Determine the (x, y) coordinate at the center of the cell enclosing the given text.  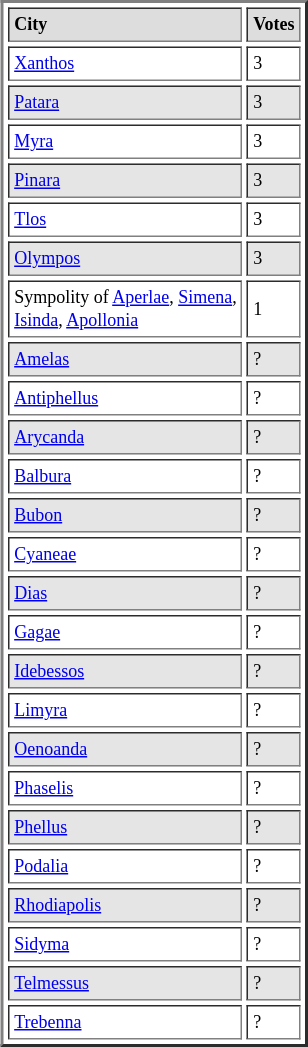
City (125, 25)
Bubon (125, 515)
Balbura (125, 476)
Telmessus (125, 983)
Antiphellus (125, 398)
Arycanda (125, 437)
Dias (125, 593)
Olympos (125, 259)
Tlos (125, 219)
Amelas (125, 359)
Oenoanda (125, 749)
Limyra (125, 710)
Rhodiapolis (125, 905)
Votes (274, 25)
Xanthos (125, 63)
Podalia (125, 866)
Sidyma (125, 944)
Phellus (125, 827)
Patara (125, 103)
Cyaneae (125, 554)
Pinara (125, 181)
Trebenna (125, 1022)
Phaselis (125, 788)
Gagae (125, 632)
Sympolity of Aperlae, Simena, Isinda, Apollonia (125, 308)
Myra (125, 141)
1 (274, 308)
Idebessos (125, 671)
